Return (x, y) of the center of cell containing provided text 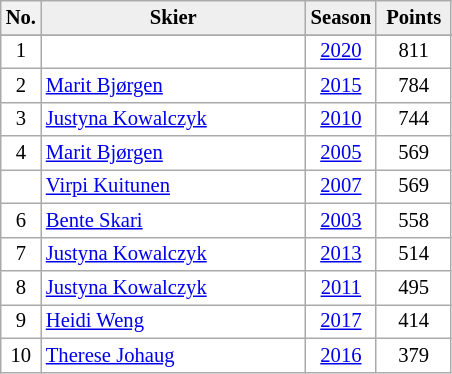
Points (414, 17)
8 (21, 287)
784 (414, 85)
2015 (341, 85)
Season (341, 17)
2016 (341, 355)
514 (414, 254)
1 (21, 51)
558 (414, 220)
2011 (341, 287)
2020 (341, 51)
2013 (341, 254)
379 (414, 355)
2007 (341, 186)
3 (21, 119)
No. (21, 17)
Skier (174, 17)
2 (21, 85)
744 (414, 119)
495 (414, 287)
Virpi Kuitunen (174, 186)
2003 (341, 220)
9 (21, 321)
Therese Johaug (174, 355)
2010 (341, 119)
Heidi Weng (174, 321)
811 (414, 51)
2005 (341, 153)
2017 (341, 321)
Bente Skari (174, 220)
10 (21, 355)
7 (21, 254)
414 (414, 321)
4 (21, 153)
6 (21, 220)
